Output the [x, y] coordinate of the center of the cell containing the given text.  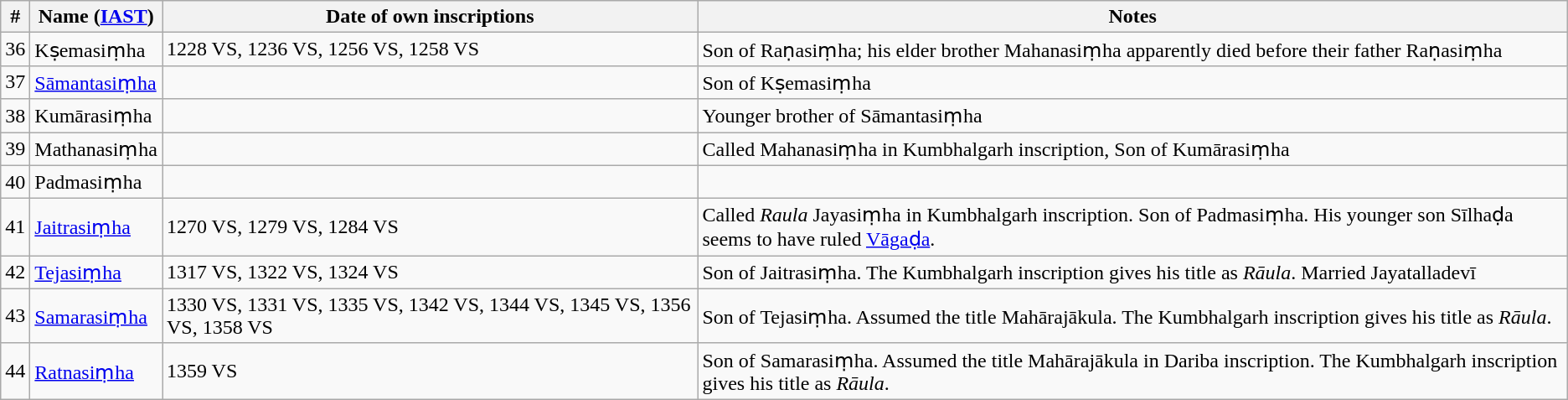
1359 VS [431, 371]
43 [15, 315]
Son of Tejasiṃha. Assumed the title Mahārajākula. The Kumbhalgarh inscription gives his title as Rāula. [1132, 315]
1317 VS, 1322 VS, 1324 VS [431, 273]
# [15, 17]
Son of Samarasiṃha. Assumed the title Mahārajākula in Dariba inscription. The Kumbhalgarh inscription gives his title as Rāula. [1132, 371]
Son of Jaitrasiṃha. The Kumbhalgarh inscription gives his title as Rāula. Married Jayatalladevī [1132, 273]
Sāmantasiṃha [96, 82]
44 [15, 371]
Kṣemasiṃha [96, 49]
Son of Kṣemasiṃha [1132, 82]
Name (IAST) [96, 17]
39 [15, 149]
36 [15, 49]
1330 VS, 1331 VS, 1335 VS, 1342 VS, 1344 VS, 1345 VS, 1356 VS, 1358 VS [431, 315]
37 [15, 82]
Tejasiṃha [96, 273]
38 [15, 116]
Date of own inscriptions [431, 17]
Called Raula Jayasiṃha in Kumbhalgarh inscription. Son of Padmasiṃha. His younger son Sīlhaḍa seems to have ruled Vāgaḍa. [1132, 227]
Son of Raṇasiṃha; his elder brother Mahanasiṃha apparently died before their father Raṇasiṃha [1132, 49]
Ratnasiṃha [96, 371]
Mathanasiṃha [96, 149]
42 [15, 273]
Notes [1132, 17]
Jaitrasiṃha [96, 227]
Padmasiṃha [96, 182]
Younger brother of Sāmantasiṃha [1132, 116]
Samarasiṃha [96, 315]
40 [15, 182]
1228 VS, 1236 VS, 1256 VS, 1258 VS [431, 49]
41 [15, 227]
Kumārasiṃha [96, 116]
Called Mahanasiṃha in Kumbhalgarh inscription, Son of Kumārasiṃha [1132, 149]
1270 VS, 1279 VS, 1284 VS [431, 227]
